Identify which cell holds the provided text, then report its (x, y) central coordinate. 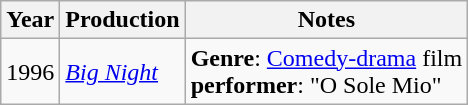
Notes (326, 20)
Year (30, 20)
Big Night (122, 72)
Genre: Comedy-drama filmperformer: "O Sole Mio" (326, 72)
1996 (30, 72)
Production (122, 20)
